Identify which cell holds the provided text, then report its [X, Y] central coordinate. 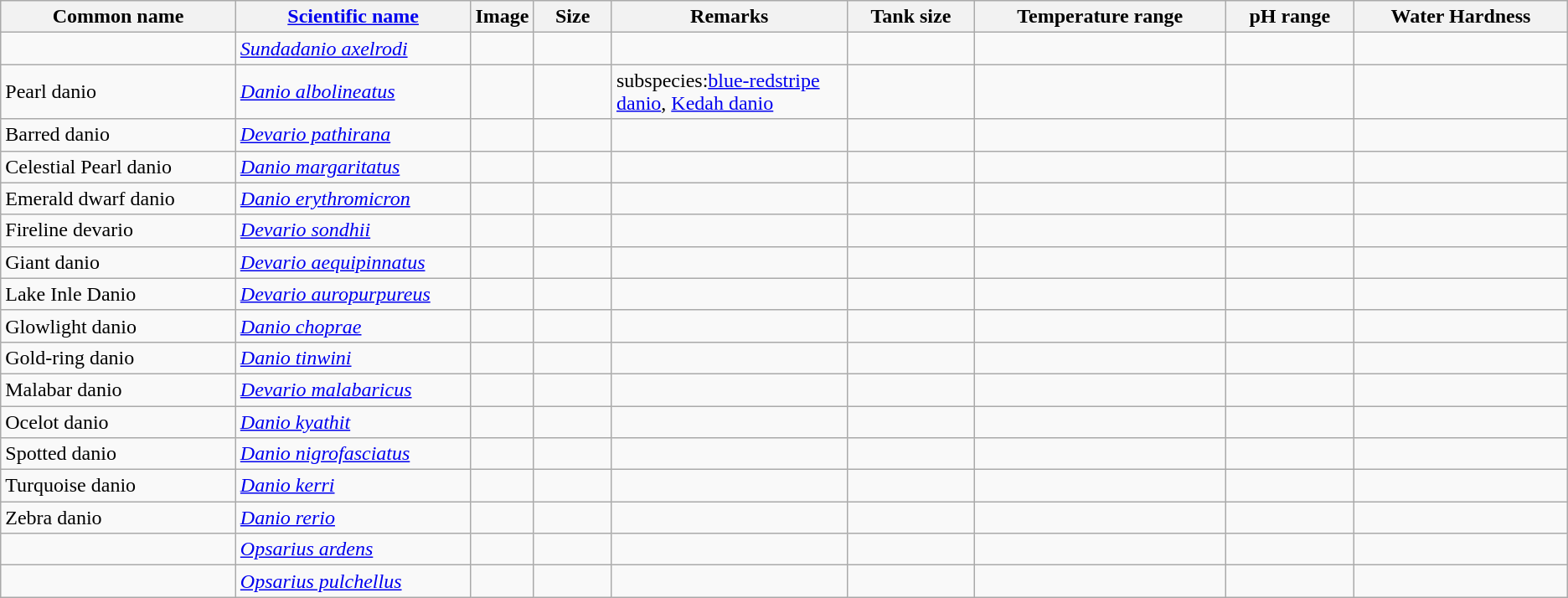
Danio kyathit [353, 421]
Devario auropurpureus [353, 294]
Danio margaritatus [353, 167]
Ocelot danio [119, 421]
Glowlight danio [119, 326]
Fireline devario [119, 230]
Turquoise danio [119, 486]
Devario pathirana [353, 135]
Lake Inle Danio [119, 294]
Danio choprae [353, 326]
Temperature range [1101, 17]
Danio kerri [353, 486]
Opsarius ardens [353, 549]
Spotted danio [119, 454]
Gold-ring danio [119, 358]
Opsarius pulchellus [353, 581]
Devario malabaricus [353, 389]
Danio tinwini [353, 358]
Barred danio [119, 135]
Sundadanio axelrodi [353, 49]
Devario sondhii [353, 230]
Danio rerio [353, 518]
Scientific name [353, 17]
Danio erythromicron [353, 198]
subspecies:blue-redstripe danio, Kedah danio [729, 92]
pH range [1290, 17]
Giant danio [119, 262]
Tank size [911, 17]
Danio nigrofasciatus [353, 454]
Remarks [729, 17]
Size [573, 17]
Danio albolineatus [353, 92]
Emerald dwarf danio [119, 198]
Zebra danio [119, 518]
Celestial Pearl danio [119, 167]
Image [503, 17]
Common name [119, 17]
Devario aequipinnatus [353, 262]
Pearl danio [119, 92]
Malabar danio [119, 389]
Water Hardness [1461, 17]
